Provide the (X, Y) coordinate of the cell's center where the given text is located.  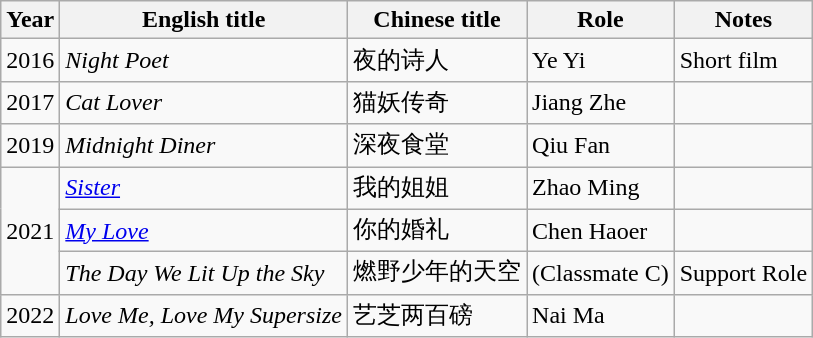
猫妖传奇 (436, 102)
2021 (30, 230)
(Classmate C) (601, 274)
2022 (30, 316)
Role (601, 20)
2017 (30, 102)
Night Poet (204, 60)
Nai Ma (601, 316)
Year (30, 20)
English title (204, 20)
Ye Yi (601, 60)
Support Role (743, 274)
你的婚礼 (436, 230)
Qiu Fan (601, 146)
深夜食堂 (436, 146)
Cat Lover (204, 102)
Jiang Zhe (601, 102)
Chinese title (436, 20)
Love Me, Love My Supersize (204, 316)
Chen Haoer (601, 230)
我的姐姐 (436, 188)
2019 (30, 146)
Short film (743, 60)
Sister (204, 188)
Notes (743, 20)
Midnight Diner (204, 146)
2016 (30, 60)
The Day We Lit Up the Sky (204, 274)
夜的诗人 (436, 60)
Zhao Ming (601, 188)
燃野少年的天空 (436, 274)
艺芝两百磅 (436, 316)
My Love (204, 230)
